Capture the cell that displays the provided text and extract its [X, Y] central coordinate. 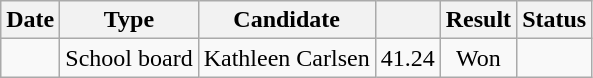
Candidate [286, 20]
Result [478, 20]
41.24 [408, 58]
Kathleen Carlsen [286, 58]
Won [478, 58]
Status [554, 20]
Date [30, 20]
Type [129, 20]
School board [129, 58]
